Identify which cell holds the provided text, then report its [x, y] central coordinate. 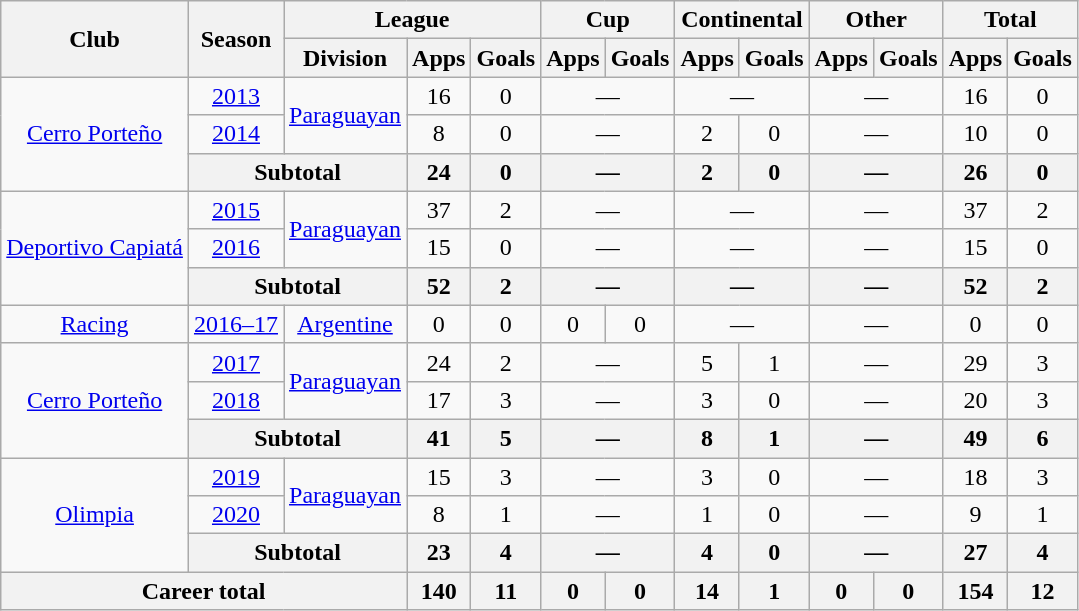
Cup [608, 20]
12 [1043, 591]
Total [1010, 20]
Racing [95, 324]
18 [975, 477]
2017 [236, 362]
Argentine [346, 324]
140 [439, 591]
2014 [236, 134]
20 [975, 400]
29 [975, 362]
6 [1043, 438]
49 [975, 438]
11 [506, 591]
League [412, 20]
26 [975, 172]
Season [236, 39]
2018 [236, 400]
2020 [236, 515]
Deportivo Capiatá [95, 248]
41 [439, 438]
9 [975, 515]
2016–17 [236, 324]
Career total [204, 591]
2016 [236, 248]
23 [439, 553]
Club [95, 39]
14 [707, 591]
Division [346, 58]
17 [439, 400]
Other [876, 20]
2013 [236, 96]
10 [975, 134]
2019 [236, 477]
Continental [742, 20]
Olimpia [95, 515]
2015 [236, 210]
154 [975, 591]
27 [975, 553]
